Return the [x, y] coordinate for the center point of the cell that contains the specified text.  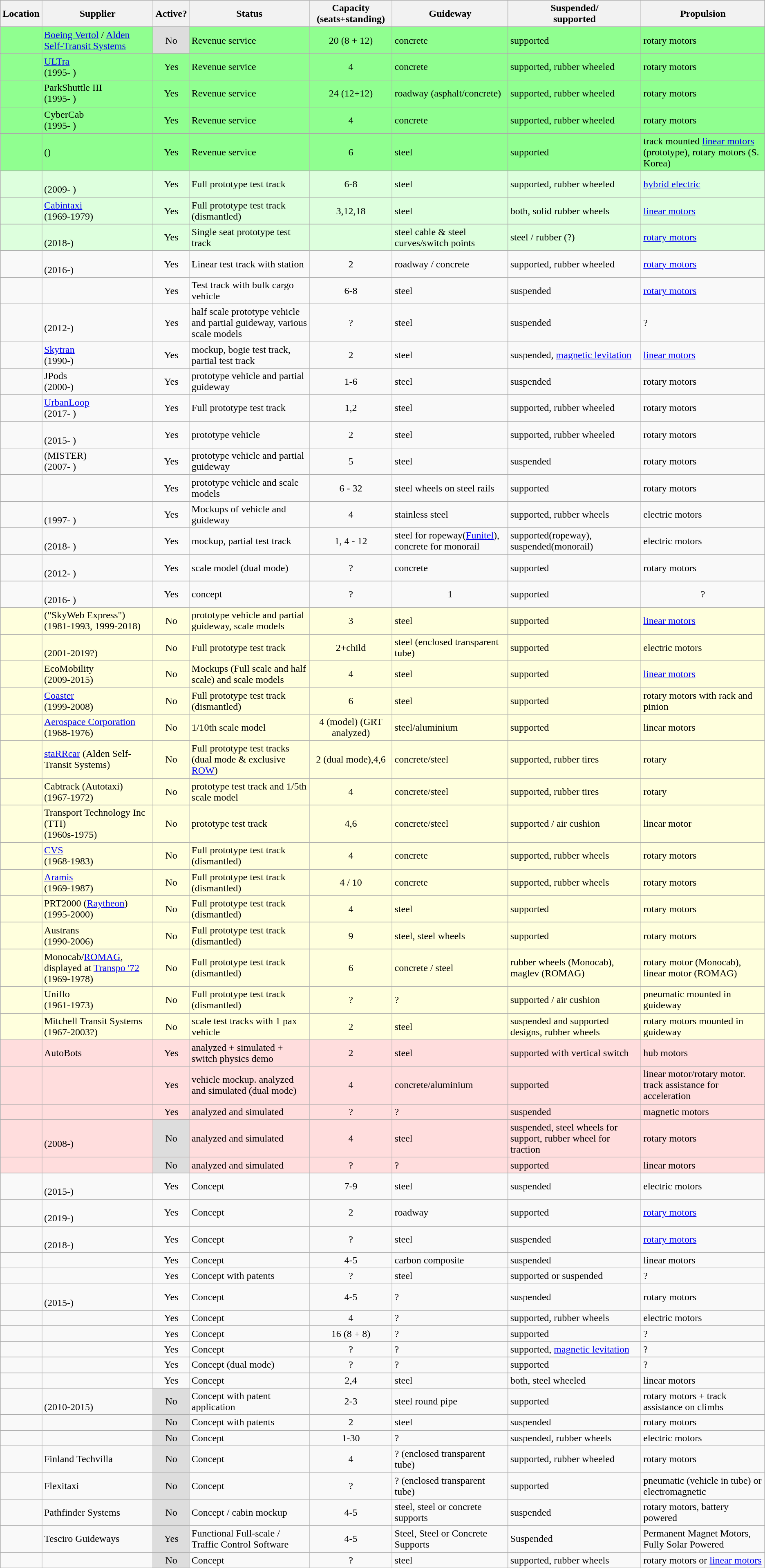
roadway / concrete [450, 264]
linear motor [703, 824]
(2018- ) [97, 541]
EcoMobility(2009-2015) [97, 674]
concrete / steel [450, 968]
3,12,18 [351, 211]
prototype vehicle and partial guideway, scale models [249, 621]
both, steel wheeled [575, 1380]
(2012-) [97, 323]
scale test tracks with 1 pax vehicle [249, 1026]
suspended, magnetic levitation [575, 355]
track mounted linear motors (prototype), rotary motors (S. Korea) [703, 152]
CyberCab (1995- ) [97, 120]
4,6 [351, 824]
(2019-) [97, 1213]
staRRcar (Alden Self-Transit Systems) [97, 759]
1-6 [351, 382]
Supplier [97, 14]
carbon composite [450, 1261]
CVS(1968-1983) [97, 856]
Concept / cabin mockup [249, 1512]
20 (8 + 12) [351, 40]
Flexitaxi [97, 1486]
rotary motors or linear motors [703, 1560]
UrbanLoop(2017- ) [97, 408]
concrete/aluminium [450, 1085]
Aerospace Corporation(1968-1976) [97, 727]
Skytran(1990-) [97, 355]
Full prototype test tracks (dual mode & exclusive ROW) [249, 759]
roadway [450, 1213]
Finland Techvilla [97, 1459]
rotary motors mounted in guideway [703, 1026]
Guideway [450, 14]
Capacity(seats+standing) [351, 14]
(MISTER)(2007- ) [97, 461]
steel for ropeway(Funitel), concrete for monorail [450, 541]
1/10th scale model [249, 727]
2,4 [351, 1380]
prototype test track [249, 824]
rotary motors, battery powered [703, 1512]
supported(ropeway), suspended(monorail) [575, 541]
6 - 32 [351, 488]
(2010-2015) [97, 1402]
Mockups (Full scale and half scale) and scale models [249, 674]
ULTra(1995- ) [97, 67]
ParkShuttle III (1995- ) [97, 93]
steel round pipe [450, 1402]
(2015- ) [97, 435]
Suspended/supported [575, 14]
(2012- ) [97, 568]
roadway (asphalt/concrete) [450, 93]
Test track with bulk cargo vehicle [249, 290]
(2016- ) [97, 594]
Concept (dual mode) [249, 1365]
2 (dual mode),4,6 [351, 759]
suspended, steel wheels for support, rubber wheel for traction [575, 1138]
both, solid rubber wheels [575, 211]
magnetic motors [703, 1112]
Cabtrack (Autotaxi)(1967-1972) [97, 792]
3 [351, 621]
linear motor/rotary motor. track assistance for acceleration [703, 1085]
1, 4 - 12 [351, 541]
PRT2000 (Raytheon)(1995-2000) [97, 909]
AutoBots [97, 1053]
5 [351, 461]
rubber wheels (Monocab), maglev (ROMAG) [575, 968]
16 (8 + 8) [351, 1334]
("SkyWeb Express")(1981-1993, 1999-2018) [97, 621]
hub motors [703, 1053]
Pathfinder Systems [97, 1512]
Steel, Steel or Concrete Supports [450, 1539]
rotary motors + track assistance on climbs [703, 1402]
Transport Technology Inc (TTI)(1960s-1975) [97, 824]
Aramis(1969-1987) [97, 882]
Linear test track with station [249, 264]
(2016-) [97, 264]
4 / 10 [351, 882]
Functional Full-scale / Traffic Control Software [249, 1539]
supported with vertical switch [575, 1053]
Permanent Magnet Motors, Fully Solar Powered [703, 1539]
prototype vehicle and scale models [249, 488]
7-9 [351, 1186]
24 (12+12) [351, 93]
concept [249, 594]
steel / rubber (?) [575, 237]
supported or suspended [575, 1276]
rotary motors with rack and pinion [703, 701]
steel cable & steel curves/switch points [450, 237]
half scale prototype vehicle and partial guideway, various scale models [249, 323]
stainless steel [450, 514]
hybrid electric [703, 184]
Suspended [575, 1539]
1 [450, 594]
(1997- ) [97, 514]
Tesciro Guideways [97, 1539]
1,2 [351, 408]
JPods(2000-) [97, 382]
Austrans(1990-2006) [97, 935]
Single seat prototype test track [249, 237]
2-3 [351, 1402]
supported, magnetic levitation [575, 1349]
Location [21, 14]
Active? [171, 14]
suspended and supported designs, rubber wheels [575, 1026]
1-30 [351, 1438]
(2008-) [97, 1138]
steel (enclosed transparent tube) [450, 648]
mockup, bogie test track, partial test track [249, 355]
prototype vehicle [249, 435]
rotary motor (Monocab), linear motor (ROMAG) [703, 968]
() [97, 152]
(2001-2019?) [97, 648]
Mitchell Transit Systems(1967-2003?) [97, 1026]
steel/aluminium [450, 727]
scale model (dual mode) [249, 568]
pneumatic mounted in guideway [703, 1000]
steel wheels on steel rails [450, 488]
mockup, partial test track [249, 541]
2+child [351, 648]
vehicle mockup. analyzed and simulated (dual mode) [249, 1085]
analyzed + simulated + switch physics demo [249, 1053]
prototype test track and 1/5th scale model [249, 792]
(2009- ) [97, 184]
steel, steel or concrete supports [450, 1512]
9 [351, 935]
steel, steel wheels [450, 935]
Cabintaxi(1969-1979) [97, 211]
Boeing Vertol / Alden Self-Transit Systems [97, 40]
suspended, rubber wheels [575, 1438]
pneumatic (vehicle in tube) or electromagnetic [703, 1486]
Coaster(1999-2008) [97, 701]
Propulsion [703, 14]
Concept with patent application [249, 1402]
4 (model) (GRT analyzed) [351, 727]
Monocab/ROMAG, displayed at Transpo '72(1969-1978) [97, 968]
Uniflo(1961-1973) [97, 1000]
Status [249, 14]
Mockups of vehicle and guideway [249, 514]
